Search for the cell housing the specified text and yield its [X, Y] center coordinate. 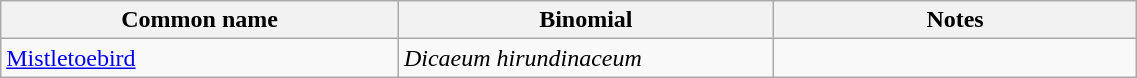
Notes [955, 20]
Binomial [586, 20]
Common name [200, 20]
Dicaeum hirundinaceum [586, 58]
Mistletoebird [200, 58]
